Detect which cell encompasses the target text, then output its [x, y] center coordinate. 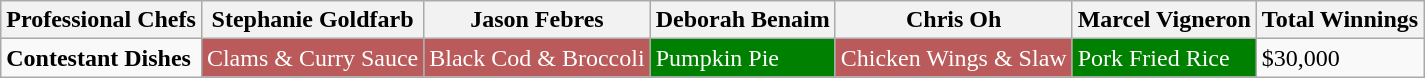
Jason Febres [537, 20]
Professional Chefs [102, 20]
$30,000 [1340, 58]
Deborah Benaim [742, 20]
Black Cod & Broccoli [537, 58]
Pork Fried Rice [1164, 58]
Chris Oh [954, 20]
Marcel Vigneron [1164, 20]
Clams & Curry Sauce [312, 58]
Stephanie Goldfarb [312, 20]
Pumpkin Pie [742, 58]
Total Winnings [1340, 20]
Contestant Dishes [102, 58]
Chicken Wings & Slaw [954, 58]
